Determine the [X, Y] coordinate at the center of the cell enclosing the given text.  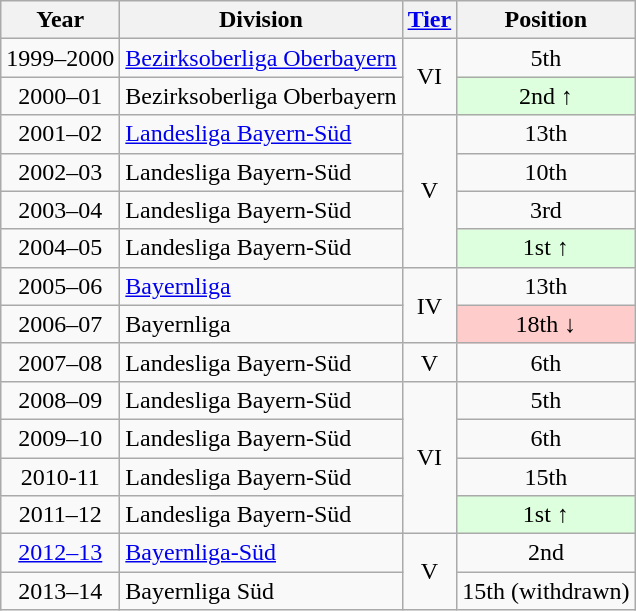
Tier [430, 20]
Bayernliga-Süd [261, 553]
2002–03 [60, 172]
2004–05 [60, 248]
2009–10 [60, 438]
2012–13 [60, 553]
Bayernliga Süd [261, 591]
18th ↓ [546, 324]
2003–04 [60, 210]
2000–01 [60, 96]
2nd ↑ [546, 96]
15th [546, 477]
Year [60, 20]
Position [546, 20]
Division [261, 20]
2005–06 [60, 286]
2011–12 [60, 515]
2007–08 [60, 362]
2006–07 [60, 324]
1999–2000 [60, 58]
10th [546, 172]
2001–02 [60, 134]
IV [430, 305]
2nd [546, 553]
15th (withdrawn) [546, 591]
2008–09 [60, 400]
2010-11 [60, 477]
2013–14 [60, 591]
3rd [546, 210]
